Detect which cell encompasses the target text, then output its (x, y) center coordinate. 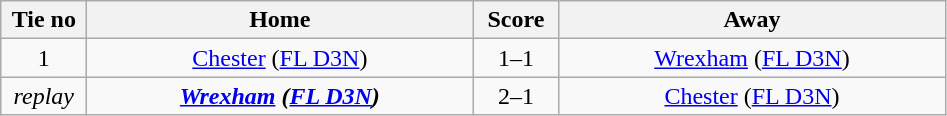
replay (44, 96)
Tie no (44, 20)
1 (44, 58)
2–1 (516, 96)
Home (280, 20)
Score (516, 20)
Away (752, 20)
1–1 (516, 58)
